For the text-containing cell, return its midpoint in [X, Y] coordinate format. 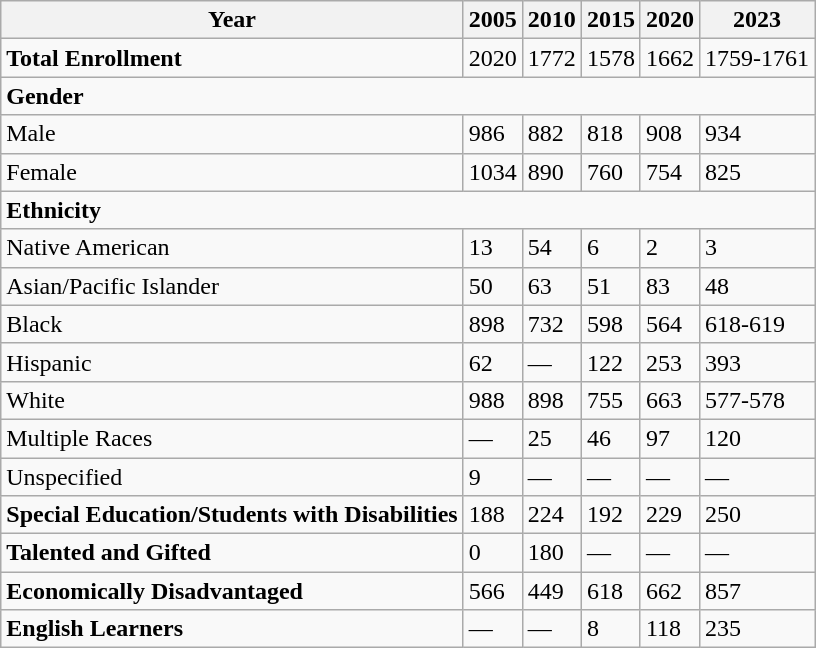
25 [552, 438]
Multiple Races [232, 438]
Year [232, 20]
1662 [670, 58]
118 [670, 629]
83 [670, 286]
Gender [408, 96]
857 [756, 591]
566 [492, 591]
618 [610, 591]
934 [756, 134]
224 [552, 515]
50 [492, 286]
564 [670, 324]
97 [670, 438]
235 [756, 629]
Male [232, 134]
393 [756, 362]
Economically Disadvantaged [232, 591]
0 [492, 553]
9 [492, 477]
Ethnicity [408, 210]
Special Education/Students with Disabilities [232, 515]
46 [610, 438]
13 [492, 248]
188 [492, 515]
1034 [492, 172]
Unspecified [232, 477]
Total Enrollment [232, 58]
250 [756, 515]
618-619 [756, 324]
988 [492, 400]
English Learners [232, 629]
51 [610, 286]
3 [756, 248]
Hispanic [232, 362]
760 [610, 172]
663 [670, 400]
253 [670, 362]
122 [610, 362]
Female [232, 172]
882 [552, 134]
818 [610, 134]
Talented and Gifted [232, 553]
Native American [232, 248]
180 [552, 553]
577-578 [756, 400]
8 [610, 629]
192 [610, 515]
Asian/Pacific Islander [232, 286]
598 [610, 324]
732 [552, 324]
2005 [492, 20]
1578 [610, 58]
2023 [756, 20]
54 [552, 248]
48 [756, 286]
754 [670, 172]
908 [670, 134]
2 [670, 248]
62 [492, 362]
2010 [552, 20]
890 [552, 172]
1759-1761 [756, 58]
120 [756, 438]
229 [670, 515]
449 [552, 591]
White [232, 400]
825 [756, 172]
6 [610, 248]
1772 [552, 58]
662 [670, 591]
Black [232, 324]
986 [492, 134]
2015 [610, 20]
63 [552, 286]
755 [610, 400]
